Pinpoint the cell where the given text exists, returning its [X, Y] midpoint coordinate. 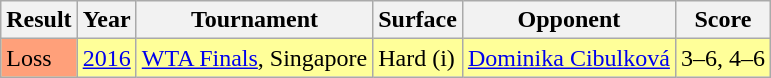
Result [39, 20]
2016 [106, 58]
Loss [39, 58]
Tournament [254, 20]
Opponent [568, 20]
3–6, 4–6 [722, 58]
Surface [418, 20]
Hard (i) [418, 58]
Score [722, 20]
WTA Finals, Singapore [254, 58]
Year [106, 20]
Dominika Cibulková [568, 58]
